From the cell containing the given text, extract its center point as (X, Y) coordinate. 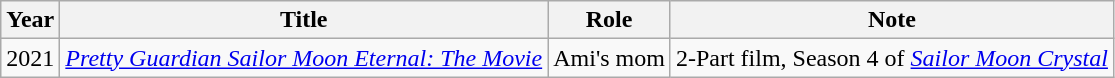
Role (610, 20)
Year (30, 20)
Title (304, 20)
2021 (30, 58)
Ami's mom (610, 58)
2-Part film, Season 4 of Sailor Moon Crystal (892, 58)
Note (892, 20)
Pretty Guardian Sailor Moon Eternal: The Movie (304, 58)
